From the cell containing the given text, extract its center point as (x, y) coordinate. 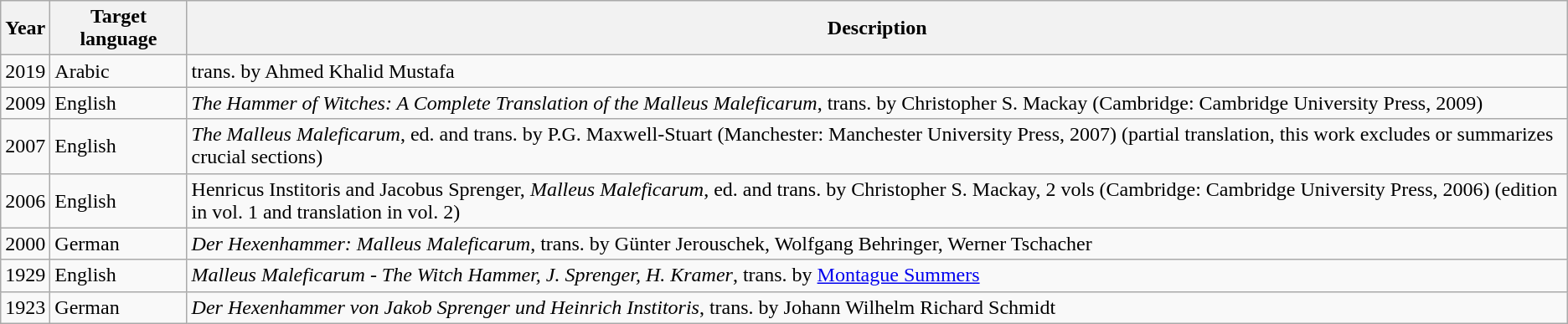
trans. by Ahmed Khalid Mustafa (877, 71)
2007 (25, 146)
2006 (25, 201)
Arabic (119, 71)
Malleus Maleficarum - The Witch Hammer, J. Sprenger, H. Kramer, trans. by Montague Summers (877, 275)
1923 (25, 307)
Description (877, 28)
Year (25, 28)
2000 (25, 244)
Target language (119, 28)
1929 (25, 275)
2019 (25, 71)
2009 (25, 103)
Der Hexenhammer: Malleus Maleficarum, trans. by Günter Jerouschek, Wolfgang Behringer, Werner Tschacher (877, 244)
Der Hexenhammer von Jakob Sprenger und Heinrich Institoris, trans. by Johann Wilhelm Richard Schmidt (877, 307)
